Output the [x, y] coordinate of the center of the cell containing the given text.  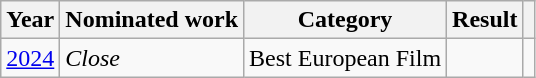
Best European Film [346, 58]
Close [152, 58]
Year [30, 20]
2024 [30, 58]
Nominated work [152, 20]
Result [485, 20]
Category [346, 20]
